Provide the [X, Y] coordinate of the cell's center where the given text is located.  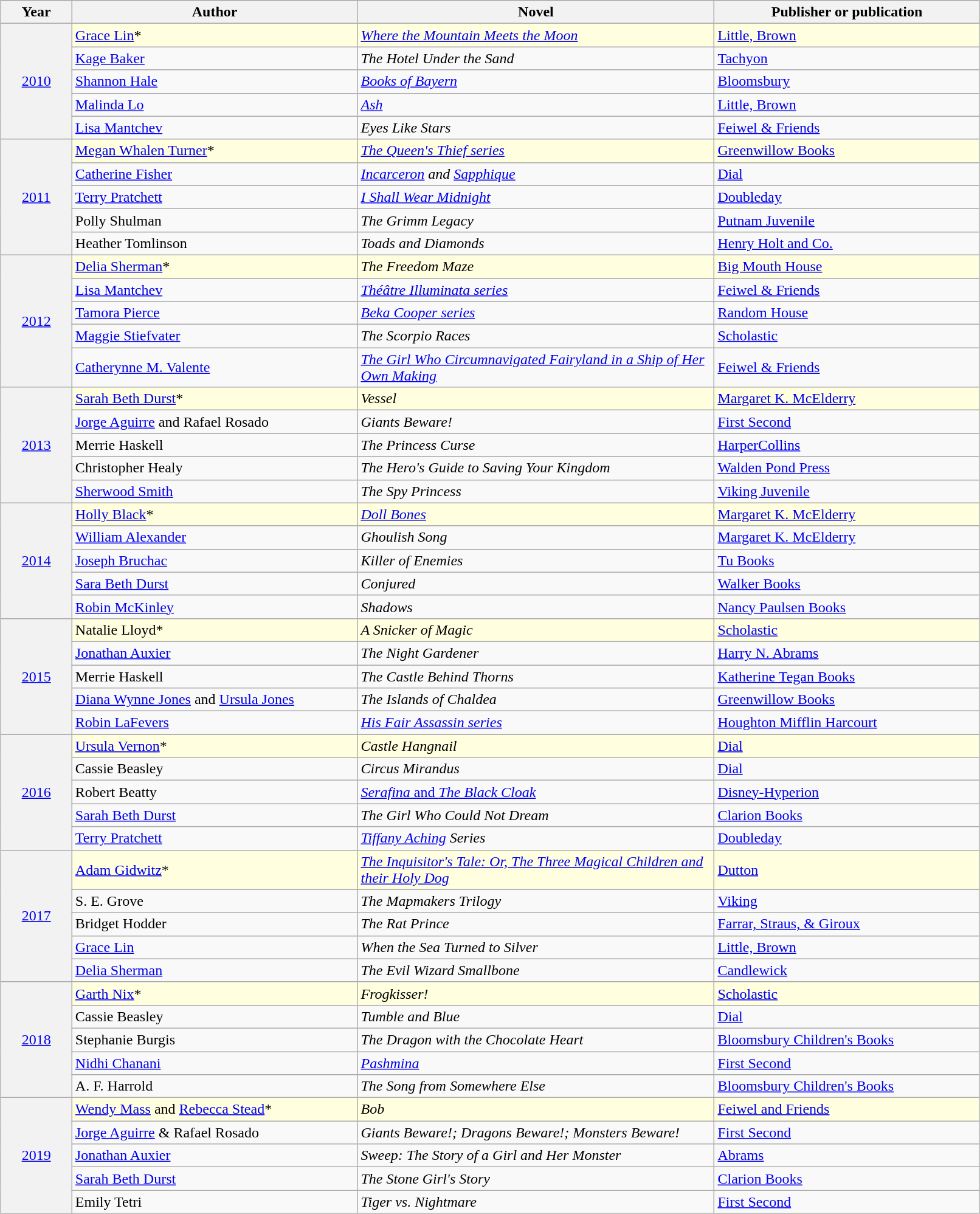
The Girl Who Circumnavigated Fairyland in a Ship of Her Own Making [536, 367]
Shannon Hale [215, 81]
Serafina and The Black Cloak [536, 792]
Wendy Mass and Rebecca Stead* [215, 1109]
Vessel [536, 399]
Megan Whalen Turner* [215, 151]
The Hotel Under the Sand [536, 58]
The Spy Princess [536, 491]
The Night Gardener [536, 653]
The Rat Prince [536, 924]
Garth Nix* [215, 993]
Emily Tetri [215, 1202]
Candlewick [847, 970]
Killer of Enemies [536, 560]
Where the Mountain Meets the Moon [536, 35]
Farrar, Straus, & Giroux [847, 924]
Nancy Paulsen Books [847, 607]
The Queen's Thief series [536, 151]
2018 [36, 1040]
Giants Beware! [536, 422]
Christopher Healy [215, 468]
Tumble and Blue [536, 1016]
Ghoulish Song [536, 537]
Natalie Lloyd* [215, 630]
Shadows [536, 607]
Castle Hangnail [536, 746]
Adam Gidwitz* [215, 869]
Publisher or publication [847, 12]
Toads and Diamonds [536, 243]
Tiger vs. Nightmare [536, 1202]
His Fair Assassin series [536, 723]
Robin McKinley [215, 607]
Ash [536, 105]
I Shall Wear Midnight [536, 197]
Stephanie Burgis [215, 1040]
Grace Lin [215, 947]
Incarceron and Sapphique [536, 174]
A Snicker of Magic [536, 630]
The Hero's Guide to Saving Your Kingdom [536, 468]
Harry N. Abrams [847, 653]
Tachyon [847, 58]
Nidhi Chanani [215, 1063]
Pashmina [536, 1063]
HarperCollins [847, 445]
The Freedom Maze [536, 266]
Kage Baker [215, 58]
The Grimm Legacy [536, 220]
Catherine Fisher [215, 174]
Frogkisser! [536, 993]
Feiwel and Friends [847, 1109]
The Girl Who Could Not Dream [536, 815]
Robert Beatty [215, 792]
When the Sea Turned to Silver [536, 947]
Ursula Vernon* [215, 746]
Bob [536, 1109]
Théâtre Illuminata series [536, 290]
William Alexander [215, 537]
The Princess Curse [536, 445]
The Scorpio Races [536, 336]
2019 [36, 1156]
Bridget Hodder [215, 924]
2013 [36, 445]
Robin LaFevers [215, 723]
Sarah Beth Durst* [215, 399]
2015 [36, 676]
Dutton [847, 869]
Giants Beware!; Dragons Beware!; Monsters Beware! [536, 1133]
Malinda Lo [215, 105]
Viking Juvenile [847, 491]
Joseph Bruchac [215, 560]
2016 [36, 792]
2017 [36, 916]
Heather Tomlinson [215, 243]
Bloomsbury [847, 81]
Eyes Like Stars [536, 128]
The Castle Behind Thorns [536, 677]
Houghton Mifflin Harcourt [847, 723]
The Inquisitor's Tale: Or, The Three Magical Children and their Holy Dog [536, 869]
Holly Black* [215, 514]
S. E. Grove [215, 901]
The Dragon with the Chocolate Heart [536, 1040]
Disney-Hyperion [847, 792]
Walker Books [847, 584]
Tamora Pierce [215, 313]
Grace Lin* [215, 35]
Walden Pond Press [847, 468]
Author [215, 12]
Circus Mirandus [536, 769]
The Stone Girl's Story [536, 1179]
Maggie Stiefvater [215, 336]
Catherynne M. Valente [215, 367]
Sherwood Smith [215, 491]
2011 [36, 197]
Katherine Tegan Books [847, 677]
Delia Sherman* [215, 266]
Random House [847, 313]
Jorge Aguirre & Rafael Rosado [215, 1133]
The Evil Wizard Smallbone [536, 970]
Putnam Juvenile [847, 220]
Beka Cooper series [536, 313]
Viking [847, 901]
2010 [36, 81]
The Song from Somewhere Else [536, 1086]
2012 [36, 321]
Diana Wynne Jones and Ursula Jones [215, 700]
Novel [536, 12]
Delia Sherman [215, 970]
2014 [36, 560]
Conjured [536, 584]
Year [36, 12]
The Islands of Chaldea [536, 700]
Abrams [847, 1156]
Books of Bayern [536, 81]
Doll Bones [536, 514]
Sweep: The Story of a Girl and Her Monster [536, 1156]
Polly Shulman [215, 220]
Jorge Aguirre and Rafael Rosado [215, 422]
Tu Books [847, 560]
Big Mouth House [847, 266]
A. F. Harrold [215, 1086]
Tiffany Aching Series [536, 838]
Sara Beth Durst [215, 584]
The Mapmakers Trilogy [536, 901]
Henry Holt and Co. [847, 243]
